Scan for the cell matching the given text and deliver its (x, y) coordinate at center. 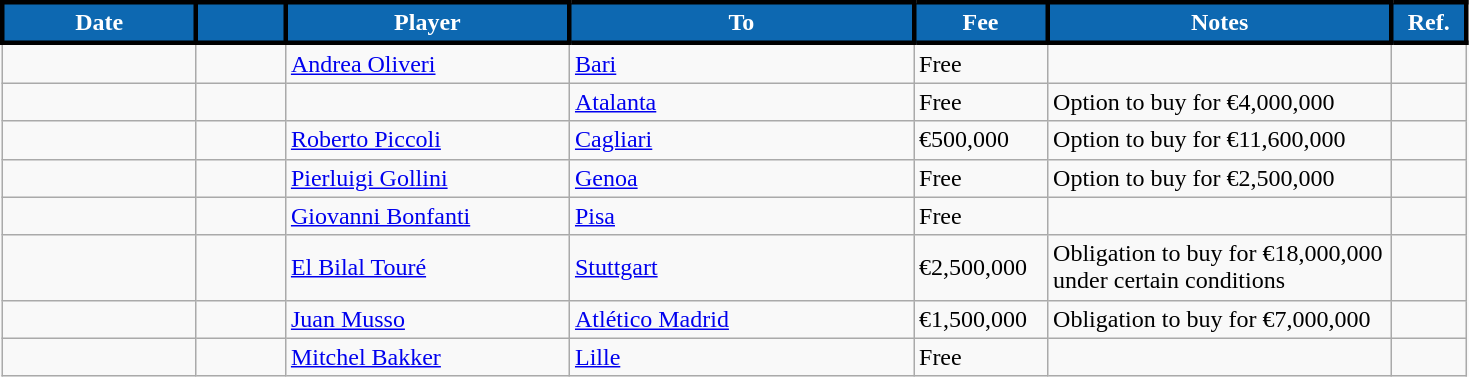
To (741, 22)
€1,500,000 (981, 319)
Genoa (741, 178)
Fee (981, 22)
Atalanta (741, 102)
Ref. (1429, 22)
Atlético Madrid (741, 319)
El Bilal Touré (427, 268)
Pisa (741, 216)
Option to buy for €11,600,000 (1220, 140)
Lille (741, 357)
€2,500,000 (981, 268)
Cagliari (741, 140)
Option to buy for €4,000,000 (1220, 102)
Giovanni Bonfanti (427, 216)
Stuttgart (741, 268)
Option to buy for €2,500,000 (1220, 178)
Juan Musso (427, 319)
Obligation to buy for €18,000,000 under certain conditions (1220, 268)
Date (99, 22)
Bari (741, 63)
Roberto Piccoli (427, 140)
Pierluigi Gollini (427, 178)
€500,000 (981, 140)
Player (427, 22)
Obligation to buy for €7,000,000 (1220, 319)
Notes (1220, 22)
Andrea Oliveri (427, 63)
Mitchel Bakker (427, 357)
